Pinpoint the cell where the given text exists, returning its (x, y) midpoint coordinate. 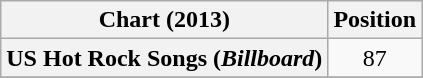
87 (375, 58)
US Hot Rock Songs (Billboard) (164, 58)
Position (375, 20)
Chart (2013) (164, 20)
